Capture the cell that displays the provided text and extract its (x, y) central coordinate. 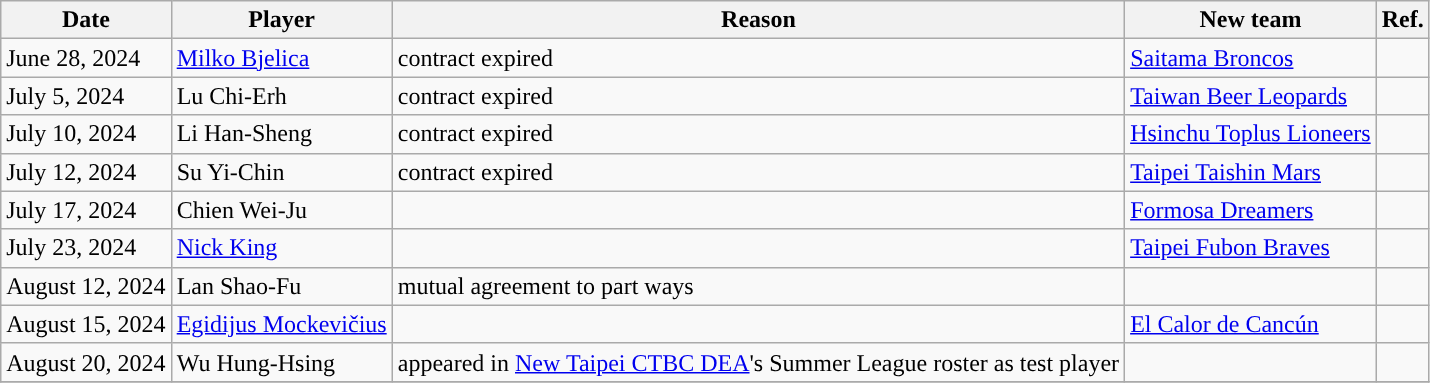
Li Han-Sheng (282, 134)
Date (86, 20)
July 12, 2024 (86, 172)
Taiwan Beer Leopards (1251, 96)
Chien Wei-Ju (282, 210)
New team (1251, 20)
July 5, 2024 (86, 96)
El Calor de Cancún (1251, 324)
Egidijus Mockevičius (282, 324)
June 28, 2024 (86, 58)
Lan Shao-Fu (282, 286)
July 17, 2024 (86, 210)
August 20, 2024 (86, 362)
Taipei Taishin Mars (1251, 172)
Nick King (282, 248)
Formosa Dreamers (1251, 210)
August 15, 2024 (86, 324)
July 10, 2024 (86, 134)
Lu Chi-Erh (282, 96)
Milko Bjelica (282, 58)
Player (282, 20)
July 23, 2024 (86, 248)
Hsinchu Toplus Lioneers (1251, 134)
Taipei Fubon Braves (1251, 248)
Wu Hung-Hsing (282, 362)
appeared in New Taipei CTBC DEA's Summer League roster as test player (758, 362)
Ref. (1402, 20)
mutual agreement to part ways (758, 286)
Reason (758, 20)
Su Yi-Chin (282, 172)
Saitama Broncos (1251, 58)
August 12, 2024 (86, 286)
